Find where the given text appears and provide that cell's center as [X, Y] coordinate. 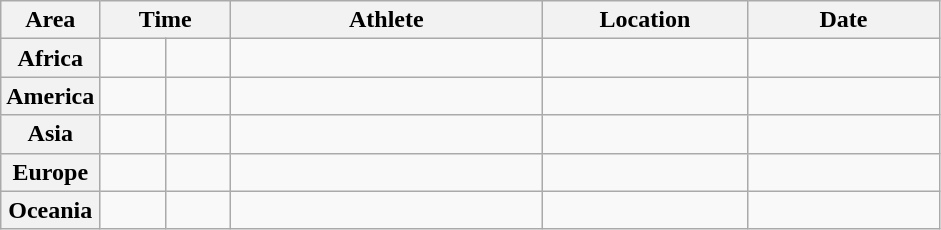
Africa [50, 58]
Athlete [386, 20]
Area [50, 20]
Oceania [50, 210]
Date [844, 20]
Location [645, 20]
Europe [50, 172]
Asia [50, 134]
America [50, 96]
Time [166, 20]
